From the cell containing the given text, extract its center point as [X, Y] coordinate. 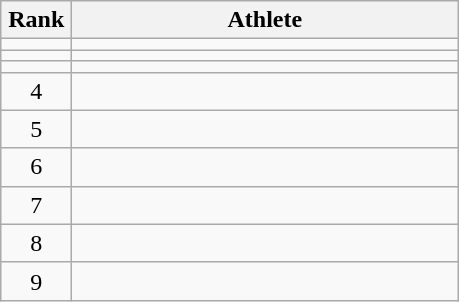
5 [36, 129]
9 [36, 281]
6 [36, 167]
7 [36, 205]
Rank [36, 20]
4 [36, 91]
Athlete [265, 20]
8 [36, 243]
